Return (X, Y) of the center of cell containing provided text 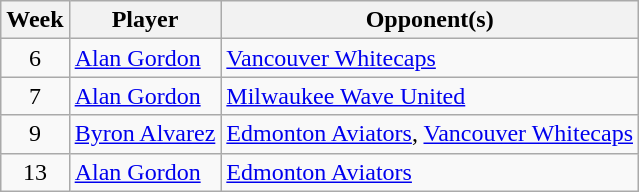
13 (35, 172)
6 (35, 58)
Opponent(s) (430, 20)
Week (35, 20)
Byron Alvarez (145, 134)
Edmonton Aviators (430, 172)
Milwaukee Wave United (430, 96)
Edmonton Aviators, Vancouver Whitecaps (430, 134)
Vancouver Whitecaps (430, 58)
Player (145, 20)
7 (35, 96)
9 (35, 134)
